Find where the given text appears and provide that cell's center as (x, y) coordinate. 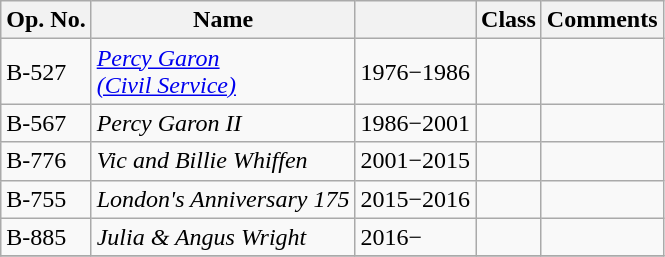
Percy Garon(Civil Service) (223, 72)
1986−2001 (416, 123)
Vic and Billie Whiffen (223, 161)
Name (223, 20)
London's Anniversary 175 (223, 199)
2016− (416, 237)
2015−2016 (416, 199)
Class (509, 20)
B-567 (46, 123)
B-527 (46, 72)
1976−1986 (416, 72)
Comments (602, 20)
B-885 (46, 237)
B-776 (46, 161)
Julia & Angus Wright (223, 237)
2001−2015 (416, 161)
Op. No. (46, 20)
Percy Garon II (223, 123)
B-755 (46, 199)
